From the cell containing the given text, extract its center point as (x, y) coordinate. 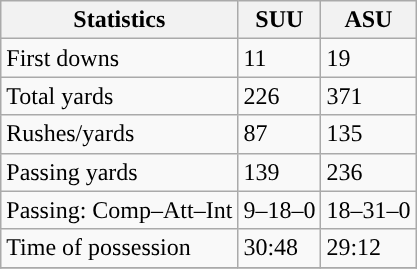
Rushes/yards (120, 134)
19 (368, 58)
Statistics (120, 20)
371 (368, 96)
First downs (120, 58)
30:48 (280, 248)
87 (280, 134)
135 (368, 134)
236 (368, 172)
18–31–0 (368, 210)
29:12 (368, 248)
ASU (368, 20)
11 (280, 58)
SUU (280, 20)
Time of possession (120, 248)
9–18–0 (280, 210)
Passing: Comp–Att–Int (120, 210)
139 (280, 172)
226 (280, 96)
Passing yards (120, 172)
Total yards (120, 96)
